Return [x, y] of the center of cell containing provided text 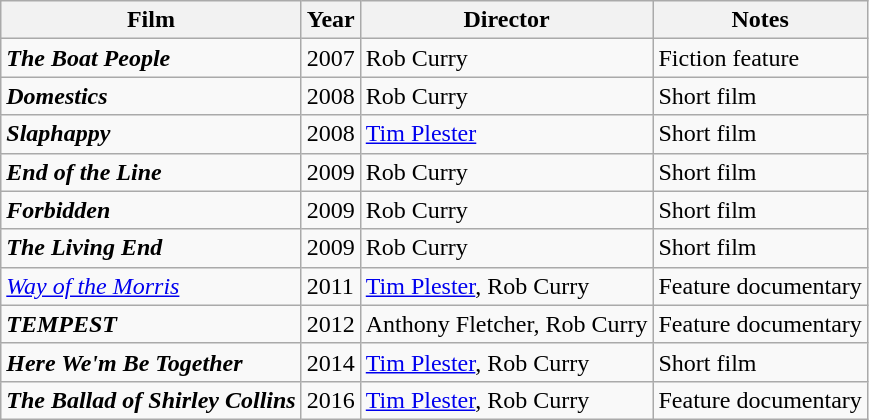
Film [151, 20]
TEMPEST [151, 324]
Tim Plester [506, 134]
2011 [330, 286]
Forbidden [151, 210]
Anthony Fletcher, Rob Curry [506, 324]
2007 [330, 58]
Domestics [151, 96]
Way of the Morris [151, 286]
The Living End [151, 248]
Slaphappy [151, 134]
The Boat People [151, 58]
Director [506, 20]
2012 [330, 324]
2014 [330, 362]
Here We'm Be Together [151, 362]
2016 [330, 400]
Notes [760, 20]
Year [330, 20]
End of the Line [151, 172]
Fiction feature [760, 58]
The Ballad of Shirley Collins [151, 400]
